Detect which cell encompasses the target text, then output its (X, Y) center coordinate. 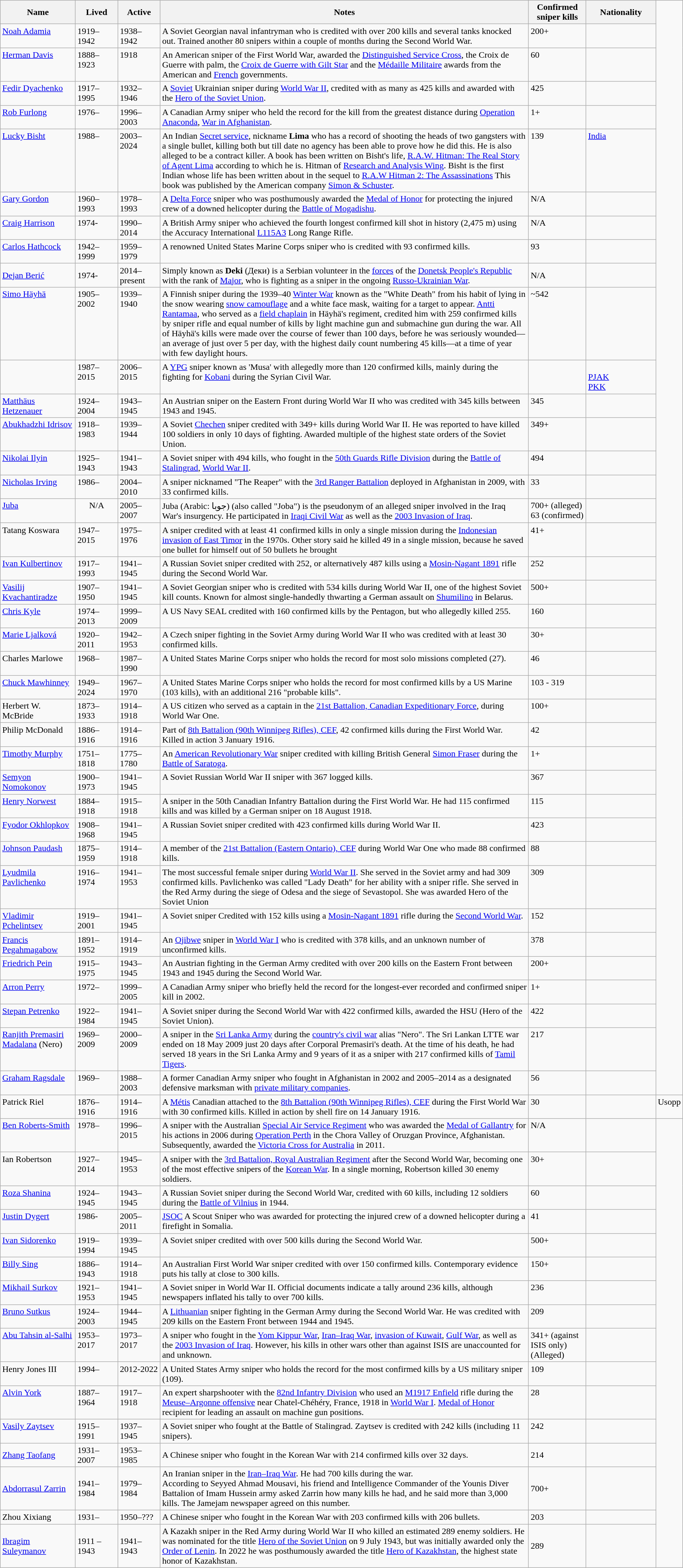
242 (557, 1431)
46 (557, 664)
Semyon Nomokonov (38, 782)
Roza Shanina (38, 1197)
1911 – 1943 (97, 1546)
1905–2002 (97, 323)
A United States Army sniper who holds the record for the most confirmed kills by a US military sniper (109). (344, 1373)
1884–1918 (97, 806)
1886–1916 (97, 735)
100+ (557, 711)
1924–2004 (97, 405)
Vasilij Kvachantiradze (38, 592)
33 (557, 487)
1917–1993 (97, 568)
1967–1970 (139, 687)
2004–2010 (139, 487)
A former Canadian Army sniper who fought in Afghanistan in 2002 and 2005–2014 as a designated defensive marksman with private military companies. (344, 1083)
1987–1990 (139, 664)
2003–2024 (139, 161)
1994– (97, 1373)
1916–1974 (97, 887)
1975–1976 (139, 540)
Fyodor Okhlopkov (38, 829)
1908–1968 (97, 829)
1900–1973 (97, 782)
1941–1984 (97, 1489)
Craig Harrison (38, 228)
1931–2007 (97, 1454)
Lived (97, 12)
Juba (38, 511)
41 (557, 1222)
Patrick Riel (38, 1107)
1999–2009 (139, 616)
A Chinese sniper who fought in the Korean War with 203 confirmed kills with 206 bullets. (344, 1517)
1999–2005 (139, 992)
1891–1952 (97, 944)
A Soviet Ukrainian sniper during World War II, credited with as many as 425 kills and awarded with the Hero of the Soviet Union. (344, 93)
Abukhadzhi Idrisov (38, 434)
93 (557, 251)
Timothy Murphy (38, 759)
Tatang Koswara (38, 540)
1775–1780 (139, 759)
Name (38, 12)
2006–2015 (139, 377)
139 (557, 161)
A Canadian Army sniper who briefly held the record for the longest-ever recorded and confirmed sniper kill in 2002. (344, 992)
Chris Kyle (38, 616)
1915–1991 (97, 1431)
A US Navy SEAL credited with 160 confirmed kills by the Pentagon, but who allegedly killed 255. (344, 616)
56 (557, 1083)
A Soviet sniper credited with over 500 kills during the Second World War. (344, 1245)
1922–1984 (97, 1016)
1919–1994 (97, 1245)
160 (557, 616)
309 (557, 887)
Dejan Berić (38, 275)
378 (557, 944)
1960–1993 (97, 204)
700+ (alleged)63 (confirmed) (557, 511)
236 (557, 1292)
209 (557, 1316)
A Soviet sniper with 494 kills, who fought in the 50th Guards Rifle Division during the Battle of Stalingrad, World War II. (344, 463)
1925–1943 (97, 463)
~542 (557, 323)
115 (557, 806)
An Austrian fighting in the German Army credited with over 200 kills on the Eastern Front between 1943 and 1945 during the Second World War. (344, 968)
A renowned United States Marine Corps sniper who is credited with 93 confirmed kills. (344, 251)
103 - 319 (557, 687)
1915–1975 (97, 968)
A Soviet Russian World War II sniper with 367 logged kills. (344, 782)
1927–2014 (97, 1169)
Francis Pegahmagabow (38, 944)
A Soviet sniper Credited with 152 kills using a Mosin-Nagant 1891 rifle during the Second World War. (344, 921)
Usopp (669, 1107)
1986– (97, 487)
Arron Perry (38, 992)
Mikhail Surkov (38, 1292)
An Australian First World War sniper credited with over 150 confirmed kills. Contemporary evidence puts his tally at close to 300 kills. (344, 1269)
289 (557, 1546)
1919–1942 (97, 36)
1886–1943 (97, 1269)
A US citizen who served as a captain in the 21st Battalion, Canadian Expeditionary Force, during World War One. (344, 711)
Zhou Xixiang (38, 1517)
1915–1918 (139, 806)
Charles Marlowe (38, 664)
Abu Tahsin al-Salhi (38, 1345)
1920–2011 (97, 640)
1942–1999 (97, 251)
1937–1945 (139, 1431)
1978–1993 (139, 204)
1932–1946 (139, 93)
1942–1953 (139, 640)
An Austrian sniper on the Eastern Front during World War II who was credited with 345 kills between 1943 and 1945. (344, 405)
1944–1945 (139, 1316)
Ranjith Premasiri Madalana (Nero) (38, 1049)
Nicholas Irving (38, 487)
2000–2009 (139, 1049)
1907–1950 (97, 592)
Lyudmila Pavlichenko (38, 887)
A YPG sniper known as 'Musa' with allegedly more than 120 confirmed kills, mainly during the fighting for Kobani during the Syrian Civil War. (344, 377)
1945–1953 (139, 1169)
Confirmedsniper kills (557, 12)
1939–1945 (139, 1245)
1917–1995 (97, 93)
1950–??? (139, 1517)
1917–1918 (139, 1402)
28 (557, 1402)
2014–present (139, 275)
Johnson Paudash (38, 854)
Friedrich Pein (38, 968)
1924–2003 (97, 1316)
Matthäus Hetzenauer (38, 405)
1919–2001 (97, 921)
Graham Ragsdale (38, 1083)
Vladimir Pchelintsev (38, 921)
1968– (97, 664)
422 (557, 1016)
1918 (139, 65)
1939–1944 (139, 434)
2012-2022 (139, 1373)
2005–2011 (139, 1222)
Billy Sing (38, 1269)
1969– (97, 1083)
42 (557, 735)
1986- (97, 1222)
1953–2017 (97, 1345)
A Soviet sniper in World War II. Official documents indicate a tally around 236 kills, although newspapers inflated his tally to over 700 kills. (344, 1292)
1914–1919 (139, 944)
A member of the 21st Battalion (Eastern Ontario), CEF during World War One who made 88 confirmed kills. (344, 854)
Marie Ljalková (38, 640)
Justin Dygert (38, 1222)
Noah Adamia (38, 36)
1918–1983 (97, 434)
214 (557, 1454)
203 (557, 1517)
Carlos Hathcock (38, 251)
Fedir Dyachenko (38, 93)
Philip McDonald (38, 735)
1959–1979 (139, 251)
1988–2003 (139, 1083)
A United States Marine Corps sniper who holds the record for most solo missions completed (27). (344, 664)
Rob Furlong (38, 117)
1939–1940 (139, 323)
Stepan Petrenko (38, 1016)
341+ (against ISIS only) (Alleged) (557, 1345)
423 (557, 829)
109 (557, 1373)
Chuck Mawhinney (38, 687)
1949–2024 (97, 687)
2005–2007 (139, 511)
Vasily Zaytsev (38, 1431)
Herbert W. McBride (38, 711)
1996–2003 (139, 117)
1978– (97, 1135)
Nikolai Ilyin (38, 463)
1888–1923 (97, 65)
PJAK PKK (621, 377)
1876–1916 (97, 1107)
A Soviet sniper who fought at the Battle of Stalingrad. Zaytsev is credited with 242 kills (including 11 snipers). (344, 1431)
1972– (97, 992)
Notes (344, 12)
A Russian Soviet sniper credited with 252, or alternatively 487 kills using a Mosin-Nagant 1891 rifle during the Second World War. (344, 568)
700+ (557, 1489)
Ibragim Suleymanov (38, 1546)
88 (557, 854)
1996–2015 (139, 1135)
1953–1985 (139, 1454)
1973–2017 (139, 1345)
1931– (97, 1517)
A Russian Soviet sniper during the Second World War, credited with 60 kills, including 12 soldiers during the Battle of Vilnius in 1944. (344, 1197)
Lucky Bisht (38, 161)
An American Revolutionary War sniper credited with killing British General Simon Fraser during the Battle of Saratoga. (344, 759)
JSOC A Scout Sniper who was awarded for protecting the injured crew of a downed helicopter during a firefight in Somalia. (344, 1222)
Ian Robertson (38, 1169)
1941–1953 (139, 887)
A Czech sniper fighting in the Soviet Army during World War II who was credited with at least 30 confirmed kills. (344, 640)
30 (557, 1107)
Alvin York (38, 1402)
An Ojibwe sniper in World War I who is credited with 378 kills, and an unknown number of unconfirmed kills. (344, 944)
India (621, 161)
Ivan Sidorenko (38, 1245)
Henry Jones III (38, 1373)
Abdorrasul Zarrin (38, 1489)
Part of 8th Battalion (90th Winnipeg Rifles), CEF, 42 confirmed kills during the First World War. Killed in action 3 January 1916. (344, 735)
150+ (557, 1269)
Bruno Sutkus (38, 1316)
1988– (97, 161)
A sniper nicknamed "The Reaper" with the 3rd Ranger Battalion deployed in Afghanistan in 2009, with 33 confirmed kills. (344, 487)
1751–1818 (97, 759)
1947–2015 (97, 540)
345 (557, 405)
1887–1964 (97, 1402)
A Chinese sniper who fought in the Korean War with 214 confirmed kills over 32 days. (344, 1454)
349+ (557, 434)
1921–1953 (97, 1292)
152 (557, 921)
Nationality (621, 12)
1875–1959 (97, 854)
1987–2015 (97, 377)
1924–1945 (97, 1197)
1974–2013 (97, 616)
Simo Häyhä (38, 323)
217 (557, 1049)
252 (557, 568)
Active (139, 12)
Herman Davis (38, 65)
367 (557, 782)
A Soviet sniper during the Second World War with 422 confirmed kills, awarded the HSU (Hero of the Soviet Union). (344, 1016)
494 (557, 463)
1990–2014 (139, 228)
A Canadian Army sniper who held the record for the kill from the greatest distance during Operation Anaconda, War in Afghanistan. (344, 117)
Gary Gordon (38, 204)
41+ (557, 540)
1976– (97, 117)
1873–1933 (97, 711)
425 (557, 93)
Ivan Kulbertinov (38, 568)
1979–1984 (139, 1489)
A Russian Soviet sniper credited with 423 confirmed kills during World War II. (344, 829)
Ben Roberts-Smith (38, 1135)
1969–2009 (97, 1049)
1938–1942 (139, 36)
Henry Norwest (38, 806)
Zhang Taofang (38, 1454)
